Locate the cell with the specified text and output its (X, Y) center coordinate. 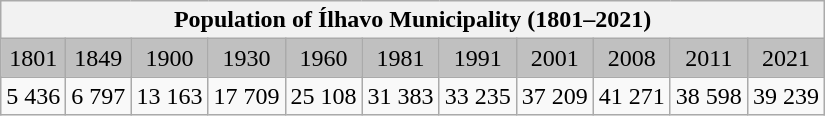
5 436 (34, 96)
1981 (400, 58)
33 235 (478, 96)
17 709 (246, 96)
31 383 (400, 96)
2021 (786, 58)
1801 (34, 58)
1991 (478, 58)
1900 (170, 58)
25 108 (324, 96)
6 797 (98, 96)
Population of Ílhavo Municipality (1801–2021) (413, 20)
1960 (324, 58)
2001 (554, 58)
37 209 (554, 96)
1849 (98, 58)
2011 (708, 58)
1930 (246, 58)
13 163 (170, 96)
39 239 (786, 96)
41 271 (632, 96)
38 598 (708, 96)
2008 (632, 58)
